For the text-containing cell, return its midpoint in (X, Y) coordinate format. 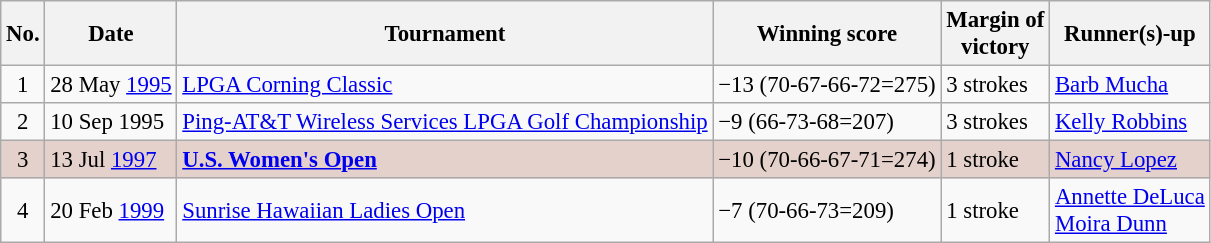
2 (23, 122)
−9 (66-73-68=207) (827, 122)
Kelly Robbins (1130, 122)
−7 (70-66-73=209) (827, 210)
Annette DeLuca Moira Dunn (1130, 210)
Barb Mucha (1130, 85)
Date (111, 34)
10 Sep 1995 (111, 122)
4 (23, 210)
Nancy Lopez (1130, 160)
20 Feb 1999 (111, 210)
Margin ofvictory (996, 34)
28 May 1995 (111, 85)
No. (23, 34)
Winning score (827, 34)
3 (23, 160)
Runner(s)-up (1130, 34)
U.S. Women's Open (445, 160)
Tournament (445, 34)
LPGA Corning Classic (445, 85)
Sunrise Hawaiian Ladies Open (445, 210)
−13 (70-67-66-72=275) (827, 85)
Ping-AT&T Wireless Services LPGA Golf Championship (445, 122)
1 (23, 85)
−10 (70-66-67-71=274) (827, 160)
13 Jul 1997 (111, 160)
